Capture the cell that displays the provided text and extract its (x, y) central coordinate. 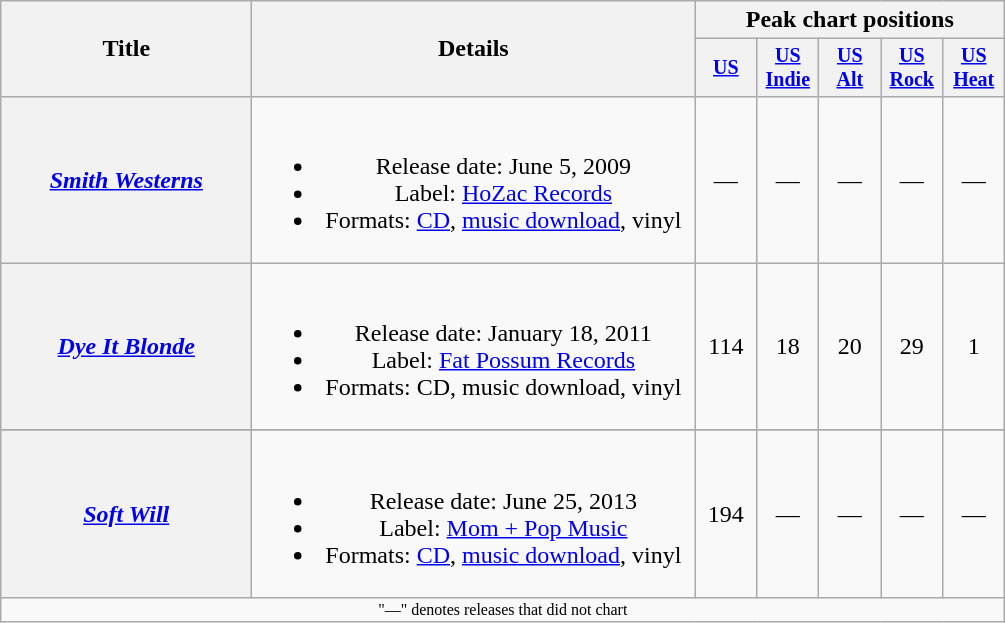
Release date: June 25, 2013Label: Mom + Pop MusicFormats: CD, music download, vinyl (474, 514)
18 (788, 346)
"—" denotes releases that did not chart (503, 609)
US (726, 68)
Soft Will (126, 514)
US Heat (974, 68)
Peak chart positions (850, 20)
Release date: June 5, 2009Label: HoZac RecordsFormats: CD, music download, vinyl (474, 180)
Title (126, 49)
Smith Westerns (126, 180)
Details (474, 49)
1 (974, 346)
USAlt (850, 68)
114 (726, 346)
Release date: January 18, 2011Label: Fat Possum RecordsFormats: CD, music download, vinyl (474, 346)
29 (912, 346)
194 (726, 514)
20 (850, 346)
Dye It Blonde (126, 346)
US Indie (788, 68)
US Rock (912, 68)
